Output the (x, y) coordinate of the center of the cell containing the given text.  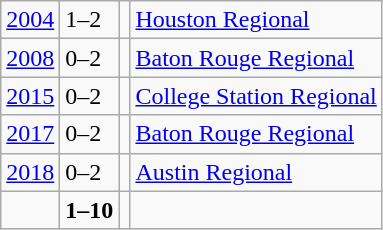
1–10 (90, 210)
2015 (30, 96)
Austin Regional (256, 172)
1–2 (90, 20)
2017 (30, 134)
2004 (30, 20)
Houston Regional (256, 20)
College Station Regional (256, 96)
2008 (30, 58)
2018 (30, 172)
